Pinpoint the cell where the given text exists, returning its [x, y] midpoint coordinate. 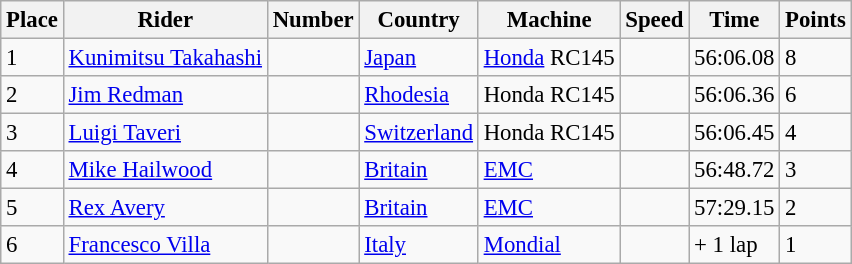
5 [32, 208]
Francesco Villa [165, 245]
56:06.45 [734, 133]
Kunimitsu Takahashi [165, 58]
Jim Redman [165, 95]
Mike Hailwood [165, 170]
Machine [549, 20]
Mondial [549, 245]
56:06.36 [734, 95]
56:06.08 [734, 58]
Italy [418, 245]
Place [32, 20]
+ 1 lap [734, 245]
Luigi Taveri [165, 133]
Rider [165, 20]
8 [816, 58]
Speed [654, 20]
Points [816, 20]
Time [734, 20]
Japan [418, 58]
Number [313, 20]
Rhodesia [418, 95]
56:48.72 [734, 170]
57:29.15 [734, 208]
Country [418, 20]
Switzerland [418, 133]
Rex Avery [165, 208]
